Provide the (X, Y) coordinate of the cell's center where the given text is located.  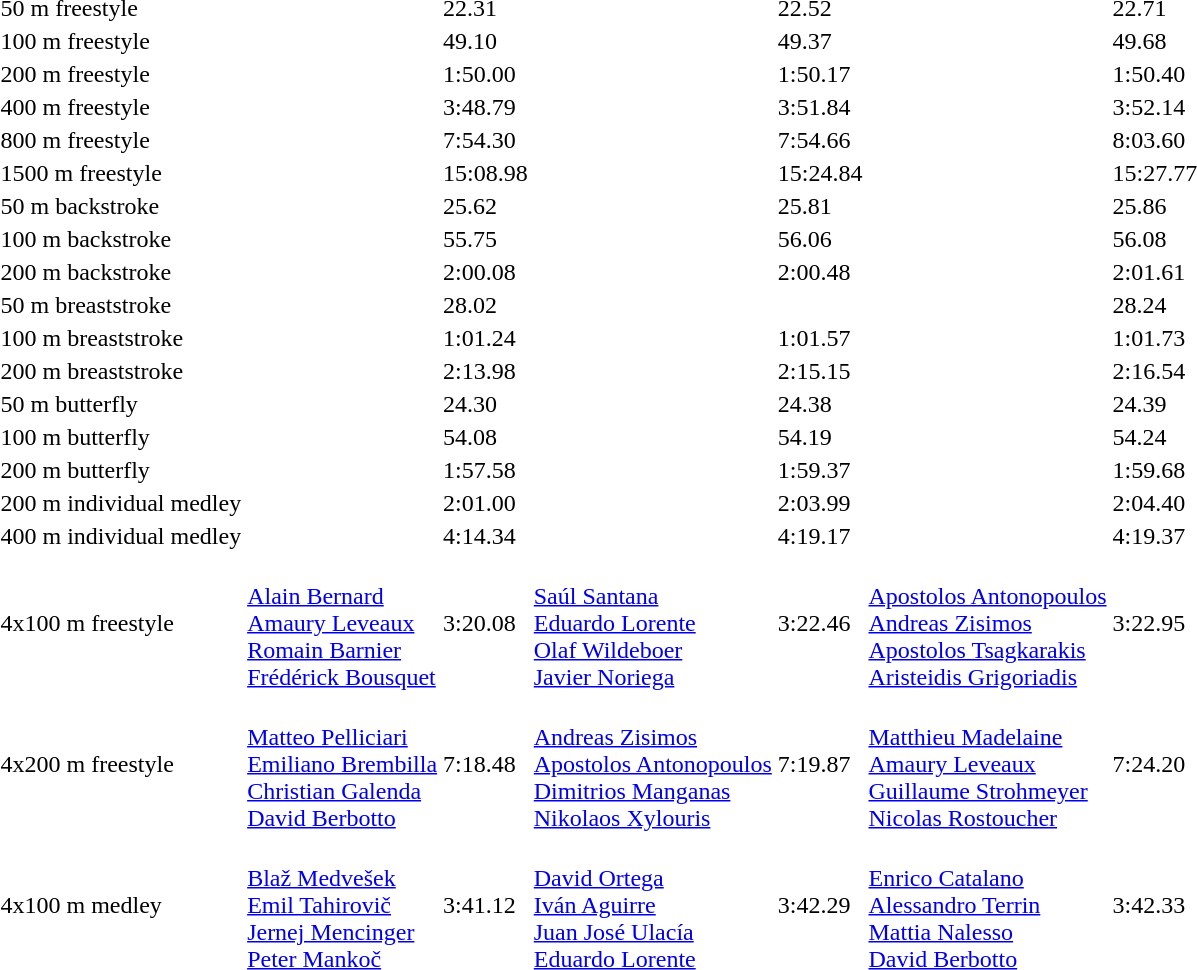
1:01.57 (820, 338)
4:14.34 (486, 536)
2:13.98 (486, 371)
49.10 (486, 41)
56.06 (820, 239)
1:50.17 (820, 74)
4:19.17 (820, 536)
28.02 (486, 305)
25.81 (820, 206)
15:08.98 (486, 173)
1:01.24 (486, 338)
24.38 (820, 404)
Andreas ZisimosApostolos AntonopoulosDimitrios ManganasNikolaos Xylouris (652, 764)
Apostolos AntonopoulosAndreas ZisimosApostolos TsagkarakisAristeidis Grigoriadis (988, 623)
1:59.37 (820, 470)
3:48.79 (486, 107)
54.19 (820, 437)
3:51.84 (820, 107)
25.62 (486, 206)
1:50.00 (486, 74)
2:15.15 (820, 371)
1:57.58 (486, 470)
7:18.48 (486, 764)
2:01.00 (486, 503)
2:00.08 (486, 272)
49.37 (820, 41)
55.75 (486, 239)
7:54.30 (486, 140)
7:19.87 (820, 764)
Alain BernardAmaury LeveauxRomain BarnierFrédérick Bousquet (342, 623)
7:54.66 (820, 140)
54.08 (486, 437)
Matteo PelliciariEmiliano BrembillaChristian GalendaDavid Berbotto (342, 764)
3:20.08 (486, 623)
3:22.46 (820, 623)
15:24.84 (820, 173)
2:00.48 (820, 272)
2:03.99 (820, 503)
Matthieu MadelaineAmaury LeveauxGuillaume StrohmeyerNicolas Rostoucher (988, 764)
Saúl SantanaEduardo LorenteOlaf WildeboerJavier Noriega (652, 623)
24.30 (486, 404)
